From the cell containing the given text, extract its center point as (x, y) coordinate. 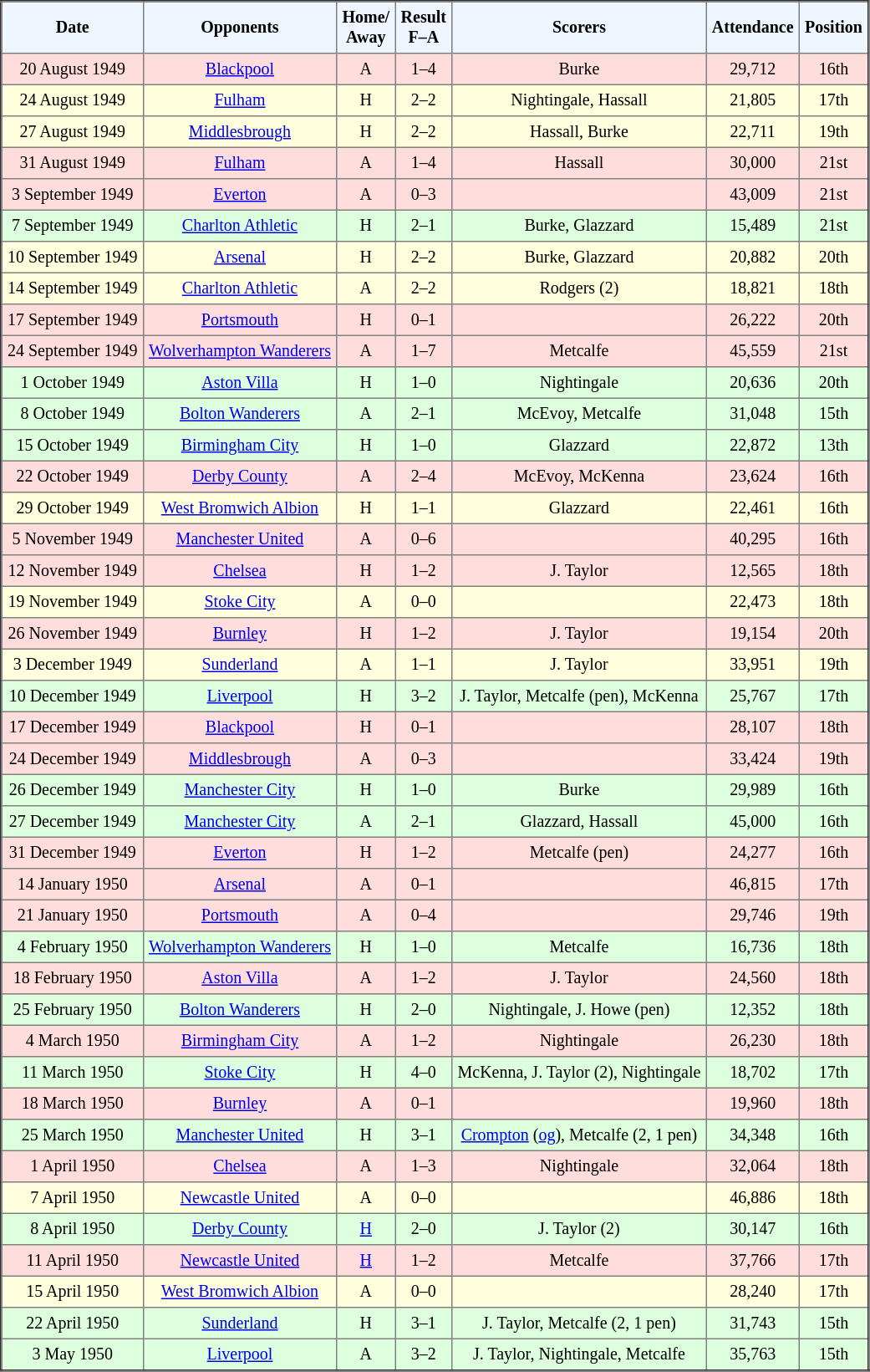
McKenna, J. Taylor (2), Nightingale (579, 1073)
Opponents (239, 28)
15,489 (752, 226)
26,222 (752, 320)
22 April 1950 (73, 1324)
25 March 1950 (73, 1135)
8 October 1949 (73, 414)
21 January 1950 (73, 916)
4–0 (424, 1073)
37,766 (752, 1261)
Metcalfe (pen) (579, 853)
31 December 1949 (73, 853)
45,000 (752, 822)
7 April 1950 (73, 1198)
27 December 1949 (73, 822)
24 August 1949 (73, 100)
19 November 1949 (73, 602)
1–7 (424, 351)
16,736 (752, 947)
35,763 (752, 1354)
25,767 (752, 696)
14 September 1949 (73, 288)
34,348 (752, 1135)
29,989 (752, 790)
11 April 1950 (73, 1261)
24,560 (752, 978)
20,882 (752, 258)
20 August 1949 (73, 69)
J. Taylor (2) (579, 1229)
23,624 (752, 477)
Attendance (752, 28)
18 March 1950 (73, 1104)
3 December 1949 (73, 665)
19,154 (752, 634)
46,886 (752, 1198)
15 April 1950 (73, 1292)
Home/Away (366, 28)
31,743 (752, 1324)
Hassall (579, 163)
43,009 (752, 195)
18,702 (752, 1073)
1 October 1949 (73, 383)
29,712 (752, 69)
Rodgers (2) (579, 288)
J. Taylor, Metcalfe (2, 1 pen) (579, 1324)
1–3 (424, 1166)
3 May 1950 (73, 1354)
15 October 1949 (73, 446)
14 January 1950 (73, 885)
5 November 1949 (73, 539)
33,951 (752, 665)
31,048 (752, 414)
28,107 (752, 727)
29 October 1949 (73, 508)
30,147 (752, 1229)
25 February 1950 (73, 1010)
Scorers (579, 28)
11 March 1950 (73, 1073)
7 September 1949 (73, 226)
29,746 (752, 916)
8 April 1950 (73, 1229)
30,000 (752, 163)
2–4 (424, 477)
10 December 1949 (73, 696)
Hassall, Burke (579, 132)
Position (834, 28)
12 November 1949 (73, 571)
Nightingale, J. Howe (pen) (579, 1010)
22,711 (752, 132)
Date (73, 28)
28,240 (752, 1292)
13th (834, 446)
0–6 (424, 539)
4 February 1950 (73, 947)
32,064 (752, 1166)
24,277 (752, 853)
46,815 (752, 885)
1 April 1950 (73, 1166)
12,352 (752, 1010)
22 October 1949 (73, 477)
22,872 (752, 446)
22,461 (752, 508)
J. Taylor, Metcalfe (pen), McKenna (579, 696)
20,636 (752, 383)
26 December 1949 (73, 790)
ResultF–A (424, 28)
24 September 1949 (73, 351)
26,230 (752, 1041)
10 September 1949 (73, 258)
McEvoy, Metcalfe (579, 414)
31 August 1949 (73, 163)
22,473 (752, 602)
J. Taylor, Nightingale, Metcalfe (579, 1354)
3 September 1949 (73, 195)
Crompton (og), Metcalfe (2, 1 pen) (579, 1135)
18 February 1950 (73, 978)
45,559 (752, 351)
19,960 (752, 1104)
40,295 (752, 539)
21,805 (752, 100)
26 November 1949 (73, 634)
McEvoy, McKenna (579, 477)
Glazzard, Hassall (579, 822)
24 December 1949 (73, 759)
18,821 (752, 288)
27 August 1949 (73, 132)
Nightingale, Hassall (579, 100)
4 March 1950 (73, 1041)
17 December 1949 (73, 727)
0–4 (424, 916)
12,565 (752, 571)
33,424 (752, 759)
17 September 1949 (73, 320)
